From the cell containing the given text, extract its center point as [x, y] coordinate. 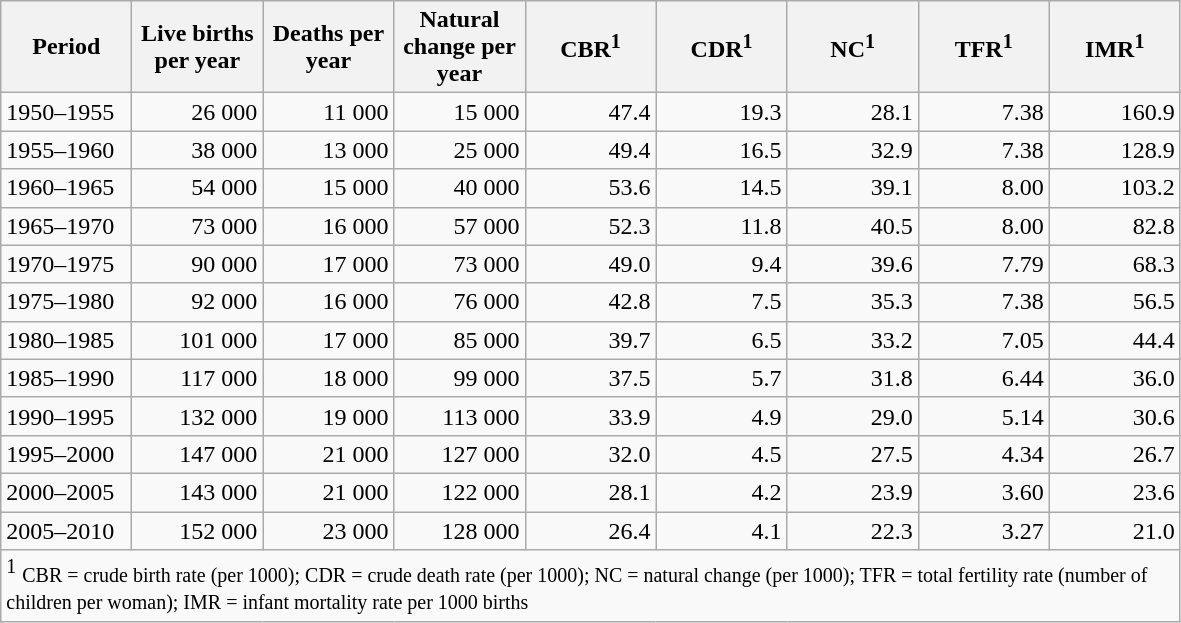
22.3 [852, 531]
9.4 [722, 264]
19.3 [722, 112]
82.8 [1114, 226]
16.5 [722, 150]
128 000 [460, 531]
90 000 [198, 264]
54 000 [198, 188]
132 000 [198, 416]
39.6 [852, 264]
21.0 [1114, 531]
NC1 [852, 47]
52.3 [590, 226]
127 000 [460, 454]
25 000 [460, 150]
1995–2000 [66, 454]
2005–2010 [66, 531]
4.5 [722, 454]
42.8 [590, 302]
143 000 [198, 492]
Live births per year [198, 47]
47.4 [590, 112]
CBR1 [590, 47]
2000–2005 [66, 492]
1950–1955 [66, 112]
68.3 [1114, 264]
IMR1 [1114, 47]
152 000 [198, 531]
1985–1990 [66, 378]
5.7 [722, 378]
76 000 [460, 302]
38 000 [198, 150]
7.79 [984, 264]
6.5 [722, 340]
26.4 [590, 531]
99 000 [460, 378]
37.5 [590, 378]
53.6 [590, 188]
49.0 [590, 264]
30.6 [1114, 416]
33.9 [590, 416]
29.0 [852, 416]
103.2 [1114, 188]
31.8 [852, 378]
147 000 [198, 454]
49.4 [590, 150]
101 000 [198, 340]
36.0 [1114, 378]
4.2 [722, 492]
11.8 [722, 226]
32.0 [590, 454]
1965–1970 [66, 226]
6.44 [984, 378]
Natural change per year [460, 47]
1980–1985 [66, 340]
39.1 [852, 188]
1960–1965 [66, 188]
3.27 [984, 531]
3.60 [984, 492]
23.6 [1114, 492]
19 000 [328, 416]
35.3 [852, 302]
32.9 [852, 150]
1955–1960 [66, 150]
117 000 [198, 378]
23 000 [328, 531]
122 000 [460, 492]
92 000 [198, 302]
18 000 [328, 378]
160.9 [1114, 112]
7.05 [984, 340]
85 000 [460, 340]
5.14 [984, 416]
56.5 [1114, 302]
27.5 [852, 454]
1970–1975 [66, 264]
4.1 [722, 531]
TFR1 [984, 47]
113 000 [460, 416]
44.4 [1114, 340]
7.5 [722, 302]
11 000 [328, 112]
26 000 [198, 112]
4.9 [722, 416]
40.5 [852, 226]
128.9 [1114, 150]
23.9 [852, 492]
57 000 [460, 226]
Deaths per year [328, 47]
CDR1 [722, 47]
1990–1995 [66, 416]
14.5 [722, 188]
26.7 [1114, 454]
33.2 [852, 340]
39.7 [590, 340]
4.34 [984, 454]
40 000 [460, 188]
Period [66, 47]
1975–1980 [66, 302]
13 000 [328, 150]
